Detect which cell encompasses the target text, then output its (x, y) center coordinate. 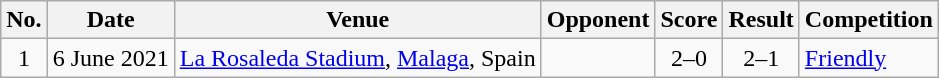
2–1 (761, 58)
La Rosaleda Stadium, Malaga, Spain (358, 58)
Friendly (868, 58)
Date (110, 20)
Result (761, 20)
6 June 2021 (110, 58)
2–0 (689, 58)
No. (24, 20)
Opponent (598, 20)
1 (24, 58)
Score (689, 20)
Venue (358, 20)
Competition (868, 20)
